Provide the (x, y) coordinate of the cell's center where the given text is located.  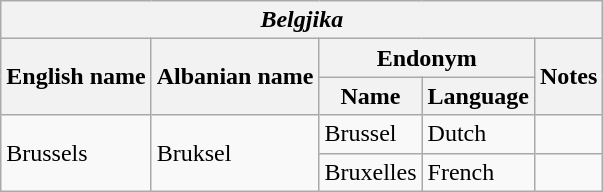
Belgjika (302, 20)
Albanian name (235, 77)
Brussels (76, 153)
French (478, 172)
Dutch (478, 134)
Bruksel (235, 153)
Brussel (370, 134)
Notes (568, 77)
Bruxelles (370, 172)
Language (478, 96)
Endonym (426, 58)
English name (76, 77)
Name (370, 96)
